Return [x, y] of the center of cell containing provided text 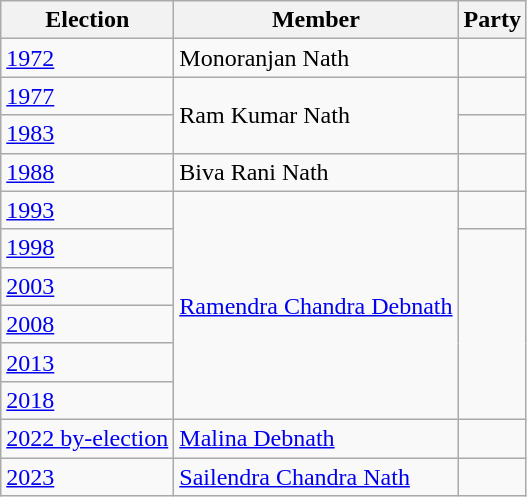
2022 by-election [88, 438]
Biva Rani Nath [316, 172]
Ram Kumar Nath [316, 115]
2008 [88, 324]
2018 [88, 400]
1998 [88, 248]
1977 [88, 96]
1983 [88, 134]
Member [316, 20]
2013 [88, 362]
1993 [88, 210]
2003 [88, 286]
Party [492, 20]
1988 [88, 172]
1972 [88, 58]
2023 [88, 477]
Election [88, 20]
Ramendra Chandra Debnath [316, 305]
Monoranjan Nath [316, 58]
Malina Debnath [316, 438]
Sailendra Chandra Nath [316, 477]
